Find where the given text appears and provide that cell's center as (x, y) coordinate. 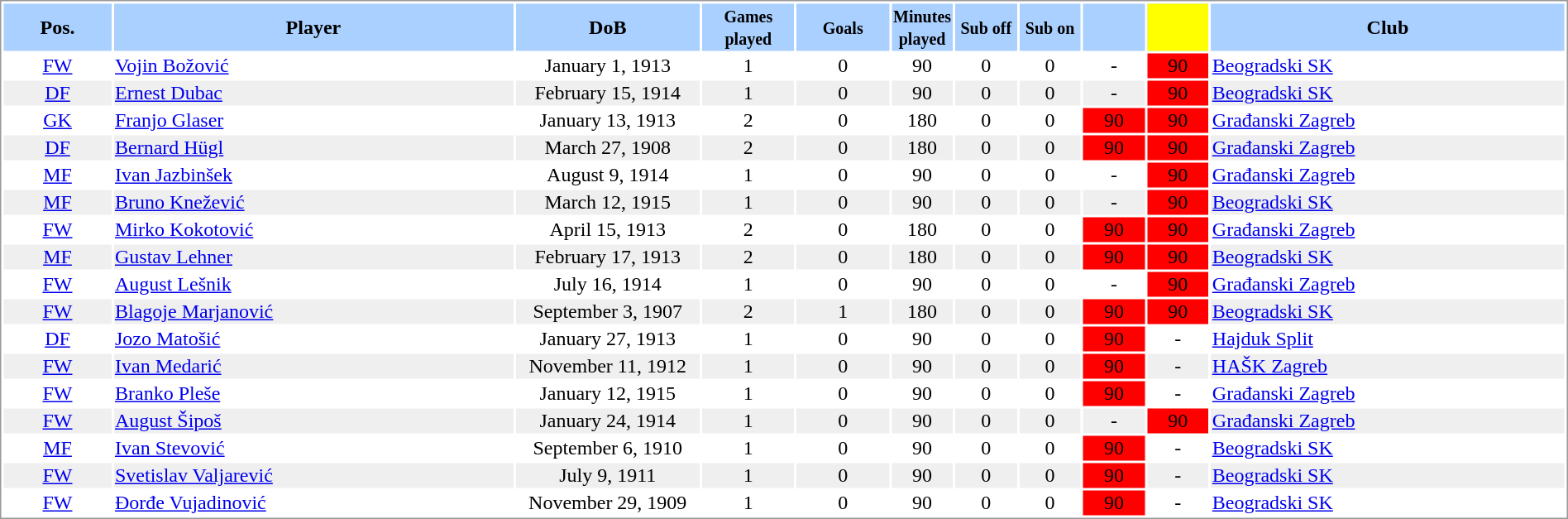
Pos. (57, 26)
Bruno Knežević (313, 203)
Sub on (1049, 26)
August 9, 1914 (607, 175)
Branko Pleše (313, 393)
Franjo Glaser (313, 120)
Đorđe Vujadinović (313, 502)
November 11, 1912 (607, 367)
January 24, 1914 (607, 421)
Minutesplayed (922, 26)
July 9, 1911 (607, 476)
Ivan Jazbinšek (313, 175)
GK (57, 120)
HAŠK Zagreb (1388, 367)
Hajduk Split (1388, 339)
January 27, 1913 (607, 339)
August Lešnik (313, 284)
Goals (844, 26)
November 29, 1909 (607, 502)
Bernard Hügl (313, 148)
January 12, 1915 (607, 393)
August Šipoš (313, 421)
March 27, 1908 (607, 148)
Ernest Dubac (313, 94)
March 12, 1915 (607, 203)
Sub off (986, 26)
Player (313, 26)
DoB (607, 26)
Svetislav Valjarević (313, 476)
July 16, 1914 (607, 284)
April 15, 1913 (607, 229)
Jozo Matošić (313, 339)
Vojin Božović (313, 65)
January 13, 1913 (607, 120)
January 1, 1913 (607, 65)
Gustav Lehner (313, 257)
September 6, 1910 (607, 448)
Ivan Medarić (313, 367)
Club (1388, 26)
Ivan Stevović (313, 448)
Mirko Kokotović (313, 229)
Gamesplayed (748, 26)
September 3, 1907 (607, 312)
February 15, 1914 (607, 94)
Blagoje Marjanović (313, 312)
February 17, 1913 (607, 257)
